Output the (x, y) coordinate of the center of the cell containing the given text.  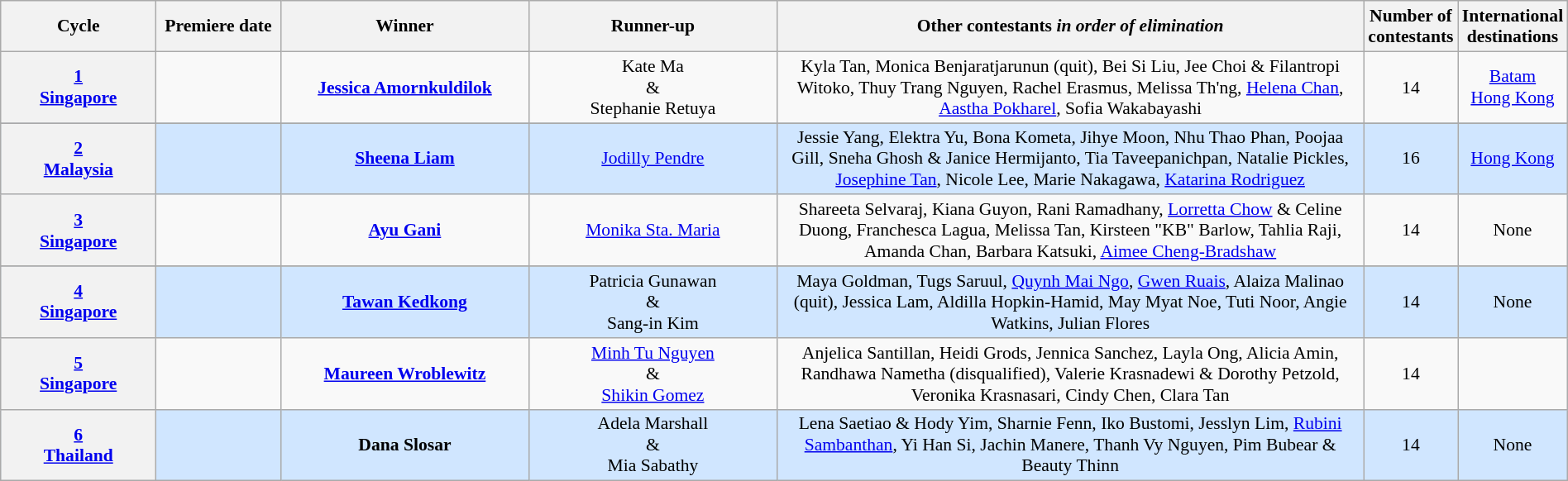
3Singapore (79, 231)
Cycle (79, 26)
Premiere date (218, 26)
Adela Marshall&Mia Sabathy (653, 445)
Minh Tu Nguyen&Shikin Gomez (653, 374)
5Singapore (79, 374)
Other contestants in order of elimination (1070, 26)
Patricia Gunawan&Sang-in Kim (653, 302)
Maureen Wroblewitz (404, 374)
1Singapore (79, 88)
Ayu Gani (404, 231)
Jessica Amornkuldilok (404, 88)
Dana Slosar (404, 445)
Number of contestants (1411, 26)
16 (1411, 159)
Winner (404, 26)
Tawan Kedkong (404, 302)
International destinations (1513, 26)
Sheena Liam (404, 159)
Jodilly Pendre (653, 159)
6Thailand (79, 445)
2Malaysia (79, 159)
BatamHong Kong (1513, 88)
Monika Sta. Maria (653, 231)
Kate Ma&Stephanie Retuya (653, 88)
Runner-up (653, 26)
Hong Kong (1513, 159)
4Singapore (79, 302)
